Detect which cell encompasses the target text, then output its (X, Y) center coordinate. 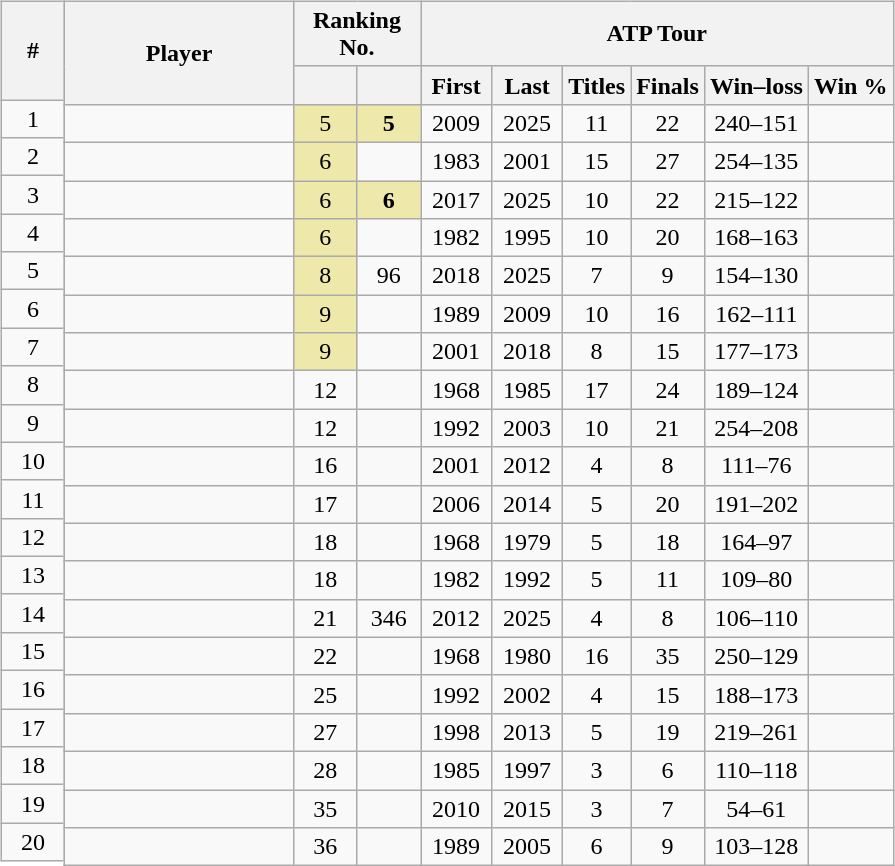
1 (33, 119)
ATP Tour (656, 34)
106–110 (756, 618)
Last (528, 85)
103–128 (756, 847)
96 (389, 276)
Ranking No. (356, 34)
1995 (528, 238)
254–208 (756, 428)
2015 (528, 809)
215–122 (756, 199)
177–173 (756, 352)
2010 (456, 809)
Finals (668, 85)
2013 (528, 732)
28 (325, 770)
2017 (456, 199)
164–97 (756, 542)
Titles (597, 85)
2003 (528, 428)
2005 (528, 847)
24 (668, 390)
1983 (456, 161)
2014 (528, 504)
1997 (528, 770)
219–261 (756, 732)
110–118 (756, 770)
2 (33, 157)
# (33, 50)
162–111 (756, 314)
2006 (456, 504)
13 (33, 575)
250–129 (756, 656)
109–80 (756, 580)
240–151 (756, 123)
254–135 (756, 161)
154–130 (756, 276)
188–173 (756, 694)
Win–loss (756, 85)
111–76 (756, 466)
2002 (528, 694)
36 (325, 847)
1979 (528, 542)
189–124 (756, 390)
14 (33, 613)
54–61 (756, 809)
1980 (528, 656)
168–163 (756, 238)
First (456, 85)
346 (389, 618)
25 (325, 694)
1998 (456, 732)
191–202 (756, 504)
Win % (850, 85)
Player (180, 52)
